Output the [x, y] coordinate of the center of the cell containing the given text.  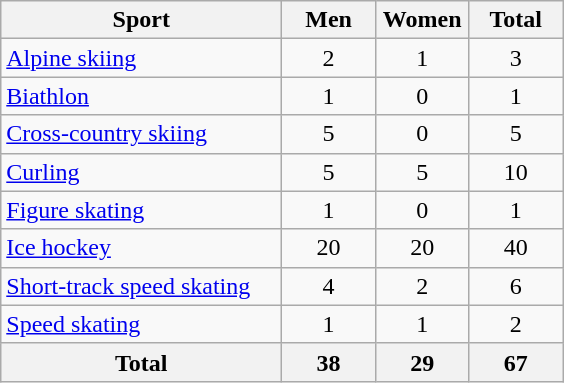
Cross-country skiing [142, 134]
Alpine skiing [142, 58]
Figure skating [142, 210]
Speed skating [142, 324]
40 [516, 248]
Ice hockey [142, 248]
Sport [142, 20]
4 [329, 286]
67 [516, 362]
Short-track speed skating [142, 286]
Men [329, 20]
3 [516, 58]
6 [516, 286]
10 [516, 172]
Women [422, 20]
38 [329, 362]
Biathlon [142, 96]
29 [422, 362]
Curling [142, 172]
